Output the (X, Y) coordinate of the center of the cell containing the given text.  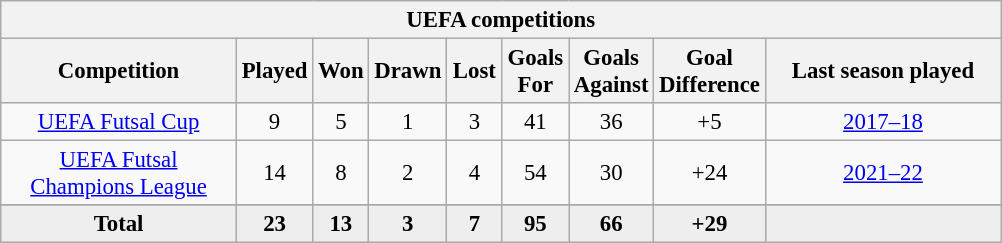
Goal Difference (710, 72)
13 (341, 224)
36 (610, 122)
9 (274, 122)
Goals Against (610, 72)
2021–22 (883, 174)
95 (535, 224)
UEFA Futsal Cup (119, 122)
Last season played (883, 72)
Drawn (408, 72)
41 (535, 122)
2 (408, 174)
23 (274, 224)
+5 (710, 122)
+29 (710, 224)
Goals For (535, 72)
Won (341, 72)
7 (475, 224)
1 (408, 122)
2017–18 (883, 122)
UEFA FutsalChampions League (119, 174)
UEFA competitions (501, 20)
Lost (475, 72)
Competition (119, 72)
4 (475, 174)
54 (535, 174)
14 (274, 174)
Total (119, 224)
Played (274, 72)
5 (341, 122)
66 (610, 224)
8 (341, 174)
30 (610, 174)
+24 (710, 174)
